Detect which cell encompasses the target text, then output its [X, Y] center coordinate. 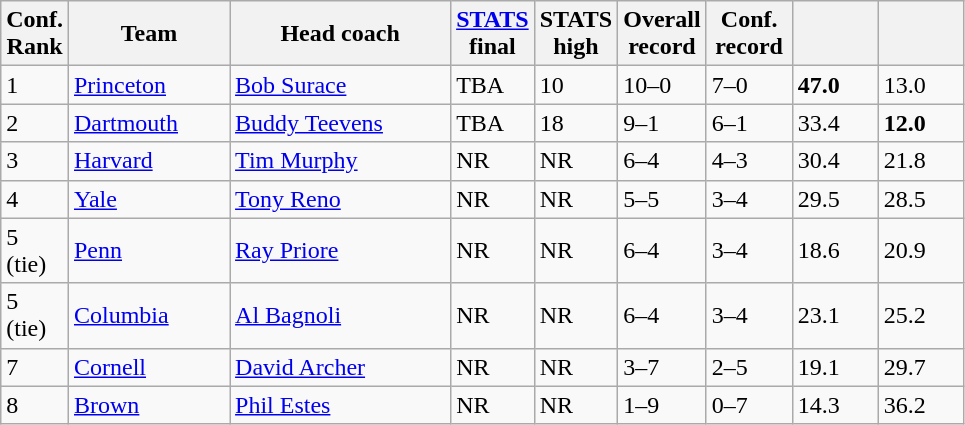
David Archer [340, 367]
Harvard [148, 161]
Tony Reno [340, 199]
10 [576, 85]
Buddy Teevens [340, 123]
6–1 [749, 123]
29.5 [835, 199]
Bob Surace [340, 85]
Princeton [148, 85]
STATS high [576, 34]
28.5 [921, 199]
Dartmouth [148, 123]
9–1 [662, 123]
23.1 [835, 316]
10–0 [662, 85]
Ray Priore [340, 250]
4–3 [749, 161]
Conf. record [749, 34]
2 [35, 123]
18 [576, 123]
2–5 [749, 367]
33.4 [835, 123]
7 [35, 367]
21.8 [921, 161]
1 [35, 85]
18.6 [835, 250]
19.1 [835, 367]
Overall record [662, 34]
Al Bagnoli [340, 316]
25.2 [921, 316]
Head coach [340, 34]
Yale [148, 199]
Brown [148, 405]
12.0 [921, 123]
4 [35, 199]
36.2 [921, 405]
0–7 [749, 405]
5–5 [662, 199]
13.0 [921, 85]
Phil Estes [340, 405]
STATS final [493, 34]
29.7 [921, 367]
30.4 [835, 161]
Columbia [148, 316]
3–7 [662, 367]
Cornell [148, 367]
7–0 [749, 85]
Penn [148, 250]
Conf. Rank [35, 34]
3 [35, 161]
Tim Murphy [340, 161]
47.0 [835, 85]
20.9 [921, 250]
8 [35, 405]
Team [148, 34]
1–9 [662, 405]
14.3 [835, 405]
